Identify which cell holds the provided text, then report its (x, y) central coordinate. 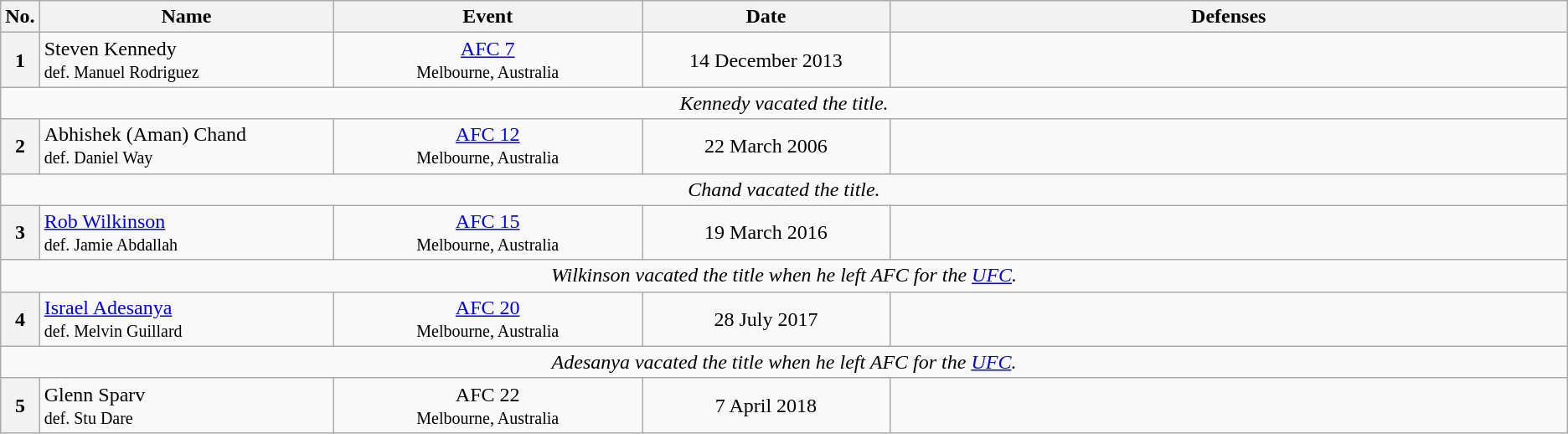
Kennedy vacated the title. (784, 103)
28 July 2017 (766, 318)
Adesanya vacated the title when he left AFC for the UFC. (784, 362)
2 (20, 146)
Chand vacated the title. (784, 189)
Name (186, 17)
Steven Kennedydef. Manuel Rodriguez (186, 60)
7 April 2018 (766, 406)
Wilkinson vacated the title when he left AFC for the UFC. (784, 276)
14 December 2013 (766, 60)
3 (20, 233)
Defenses (1228, 17)
1 (20, 60)
AFC 22Melbourne, Australia (487, 406)
AFC 20Melbourne, Australia (487, 318)
4 (20, 318)
Glenn Sparvdef. Stu Dare (186, 406)
AFC 7Melbourne, Australia (487, 60)
Date (766, 17)
Abhishek (Aman) Chanddef. Daniel Way (186, 146)
Rob Wilkinsondef. Jamie Abdallah (186, 233)
22 March 2006 (766, 146)
19 March 2016 (766, 233)
5 (20, 406)
Event (487, 17)
No. (20, 17)
AFC 12Melbourne, Australia (487, 146)
Israel Adesanyadef. Melvin Guillard (186, 318)
AFC 15Melbourne, Australia (487, 233)
